Determine the [X, Y] coordinate at the center of the cell enclosing the given text.  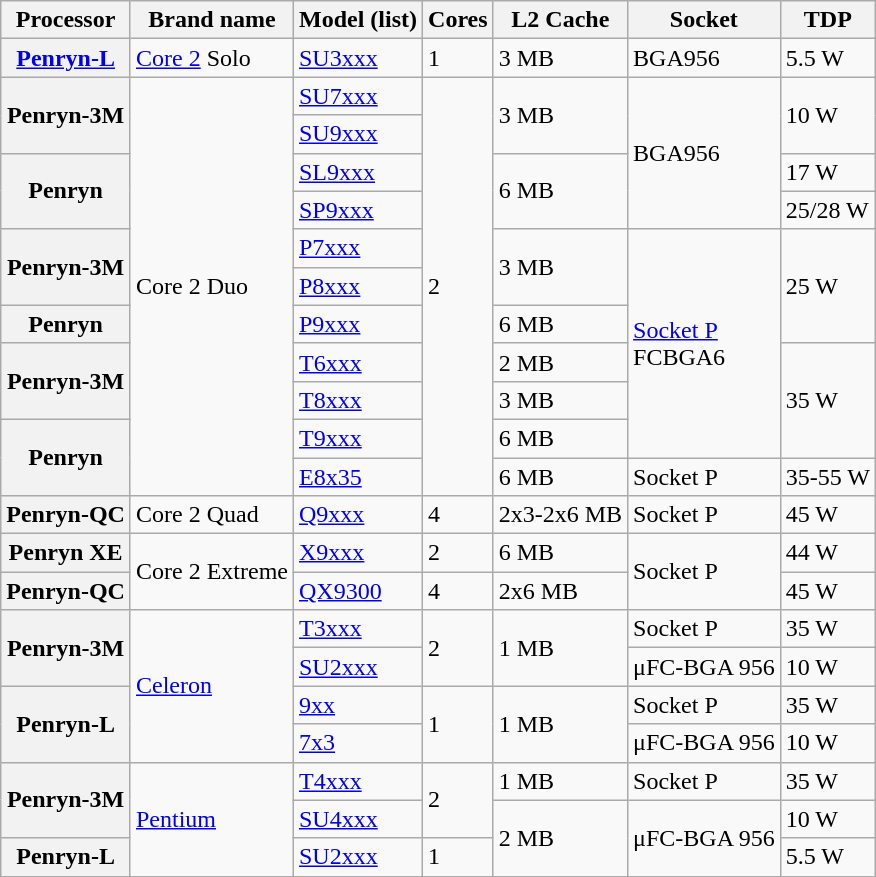
44 W [828, 553]
Core 2 Duo [212, 286]
L2 Cache [560, 20]
Core 2 Quad [212, 515]
Socket [704, 20]
Model (list) [358, 20]
SU7xxx [358, 96]
Pentium [212, 819]
7x3 [358, 743]
T6xxx [358, 362]
X9xxx [358, 553]
Q9xxx [358, 515]
SU4xxx [358, 819]
T9xxx [358, 438]
SP9xxx [358, 210]
2x3-2x6 MB [560, 515]
Core 2 Extreme [212, 572]
P7xxx [358, 248]
35-55 W [828, 477]
Cores [458, 20]
SU3xxx [358, 58]
P8xxx [358, 286]
25/28 W [828, 210]
9xx [358, 705]
SU9xxx [358, 134]
QX9300 [358, 591]
Brand name [212, 20]
Socket PFCBGA6 [704, 343]
E8x35 [358, 477]
Celeron [212, 686]
Penryn XE [66, 553]
T4xxx [358, 781]
17 W [828, 172]
25 W [828, 286]
TDP [828, 20]
T3xxx [358, 629]
P9xxx [358, 324]
Core 2 Solo [212, 58]
Processor [66, 20]
2x6 MB [560, 591]
T8xxx [358, 400]
SL9xxx [358, 172]
